Scan for the cell matching the given text and deliver its [X, Y] coordinate at center. 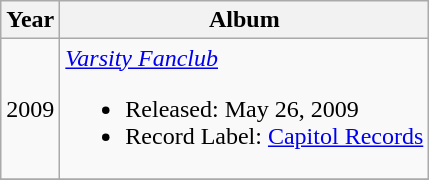
Year [30, 20]
Album [244, 20]
2009 [30, 109]
Varsity FanclubReleased: May 26, 2009Record Label: Capitol Records [244, 109]
